Extract the (X, Y) coordinate from the center of the cell holding the provided text.  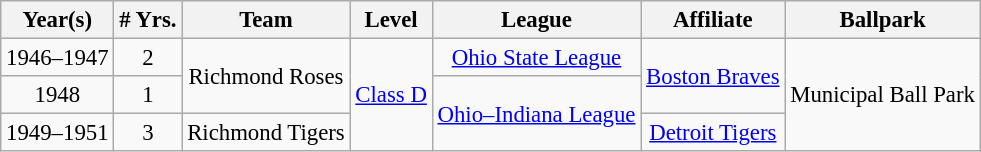
Level (391, 20)
Ohio State League (536, 58)
Ohio–Indiana League (536, 114)
Detroit Tigers (713, 133)
League (536, 20)
Class D (391, 96)
# Yrs. (148, 20)
Municipal Ball Park (882, 96)
1946–1947 (58, 58)
Richmond Tigers (266, 133)
Boston Braves (713, 76)
Year(s) (58, 20)
3 (148, 133)
Ballpark (882, 20)
1949–1951 (58, 133)
Richmond Roses (266, 76)
Team (266, 20)
1 (148, 95)
1948 (58, 95)
2 (148, 58)
Affiliate (713, 20)
